Search for the cell housing the specified text and yield its [X, Y] center coordinate. 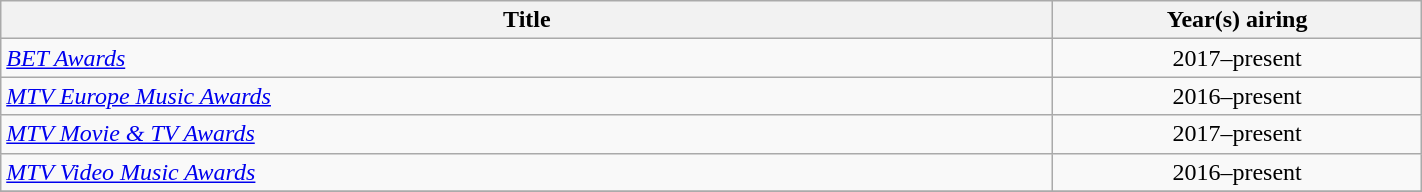
BET Awards [527, 58]
MTV Movie & TV Awards [527, 134]
MTV Video Music Awards [527, 172]
Year(s) airing [1237, 20]
MTV Europe Music Awards [527, 96]
Title [527, 20]
